Determine the [x, y] coordinate at the center of the cell enclosing the given text.  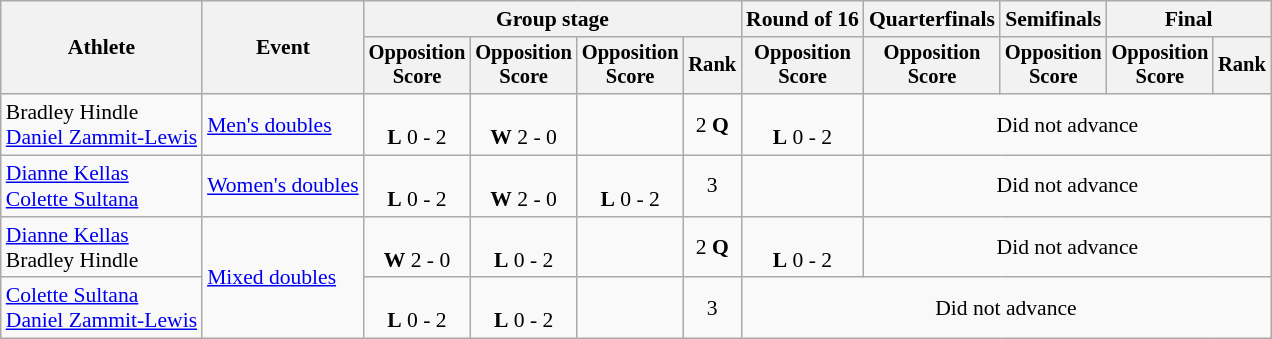
Event [283, 48]
Semifinals [1054, 19]
Dianne KellasBradley Hindle [102, 248]
Men's doubles [283, 124]
Colette SultanaDaniel Zammit-Lewis [102, 308]
Dianne KellasColette Sultana [102, 186]
Women's doubles [283, 186]
Group stage [552, 19]
Athlete [102, 48]
Final [1189, 19]
Round of 16 [802, 19]
Bradley HindleDaniel Zammit-Lewis [102, 124]
Quarterfinals [932, 19]
Mixed doubles [283, 278]
